For the text-containing cell, return its midpoint in (x, y) coordinate format. 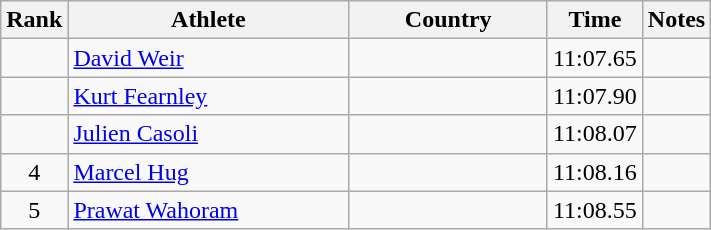
Time (594, 20)
Rank (34, 20)
Athlete (208, 20)
5 (34, 210)
Country (448, 20)
11:08.16 (594, 172)
Prawat Wahoram (208, 210)
David Weir (208, 58)
11:08.07 (594, 134)
4 (34, 172)
11:07.65 (594, 58)
Julien Casoli (208, 134)
Notes (676, 20)
11:07.90 (594, 96)
Marcel Hug (208, 172)
11:08.55 (594, 210)
Kurt Fearnley (208, 96)
